Capture the cell that displays the provided text and extract its [X, Y] central coordinate. 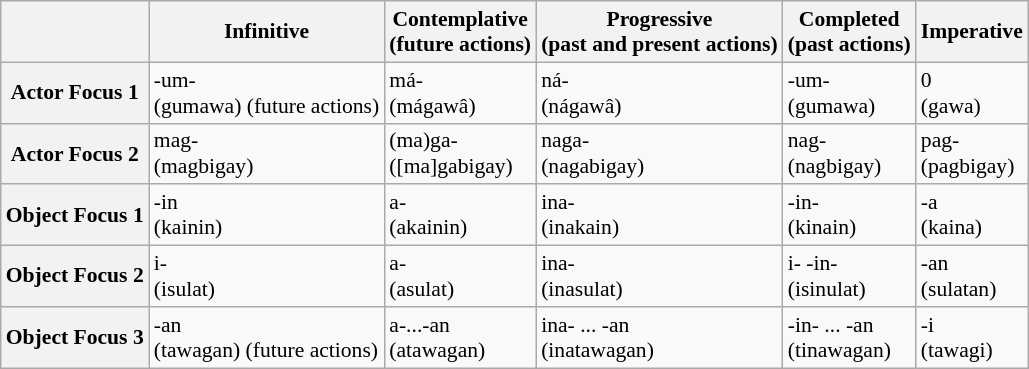
-a(kaina) [972, 216]
Completed(past actions) [850, 32]
a-...-an(atawagan) [460, 338]
má-(mágawâ) [460, 92]
(ma)ga-([ma]gabigay) [460, 154]
i- -in-(isinulat) [850, 276]
Infinitive [267, 32]
a-(akainin) [460, 216]
0(gawa) [972, 92]
Object Focus 1 [75, 216]
ina-(inakain) [660, 216]
-um-(gumawa) (future actions) [267, 92]
Progressive(past and present actions) [660, 32]
-an(sulatan) [972, 276]
Object Focus 3 [75, 338]
Actor Focus 2 [75, 154]
ina- ... -an(inatawagan) [660, 338]
-um-(gumawa) [850, 92]
ná-(nágawâ) [660, 92]
nag-(nagbigay) [850, 154]
ina-(inasulat) [660, 276]
a-(asulat) [460, 276]
-in-(kinain) [850, 216]
i-(isulat) [267, 276]
Object Focus 2 [75, 276]
-in- ... -an(tinawagan) [850, 338]
mag-(magbigay) [267, 154]
-in(kainin) [267, 216]
naga-(nagabigay) [660, 154]
Imperative [972, 32]
Actor Focus 1 [75, 92]
-an(tawagan) (future actions) [267, 338]
pag-(pagbigay) [972, 154]
-i(tawagi) [972, 338]
Contemplative(future actions) [460, 32]
